Search for the cell housing the specified text and yield its (X, Y) center coordinate. 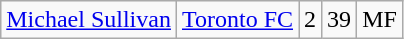
MF (380, 20)
39 (340, 20)
Toronto FC (237, 20)
Michael Sullivan (89, 20)
2 (310, 20)
